Provide the (x, y) coordinate of the cell's center where the given text is located.  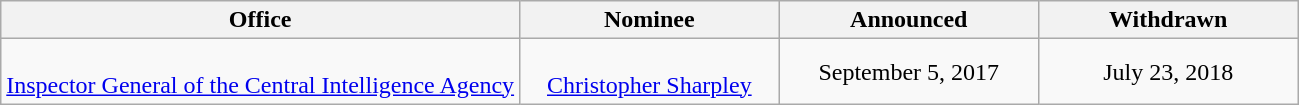
Christopher Sharpley (650, 72)
Office (260, 20)
Nominee (650, 20)
Withdrawn (1168, 20)
September 5, 2017 (908, 72)
Inspector General of the Central Intelligence Agency (260, 72)
July 23, 2018 (1168, 72)
Announced (908, 20)
